Provide the [x, y] coordinate of the cell's center where the given text is located.  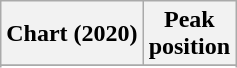
Peakposition [189, 34]
Chart (2020) [72, 34]
